Scan for the cell matching the given text and deliver its (X, Y) coordinate at center. 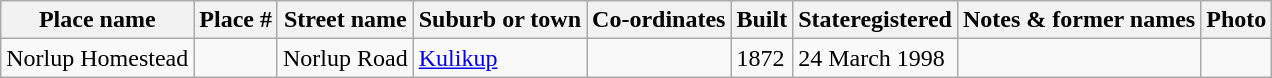
Photo (1236, 20)
Co-ordinates (659, 20)
Norlup Homestead (98, 58)
Stateregistered (876, 20)
Norlup Road (345, 58)
24 March 1998 (876, 58)
Place name (98, 20)
Suburb or town (500, 20)
Street name (345, 20)
Kulikup (500, 58)
Built (762, 20)
1872 (762, 58)
Notes & former names (1078, 20)
Place # (236, 20)
